Identify which cell holds the provided text, then report its (x, y) central coordinate. 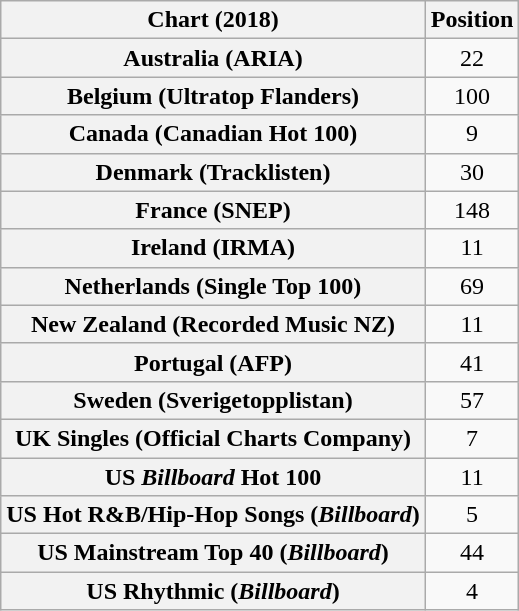
57 (472, 400)
New Zealand (Recorded Music NZ) (213, 324)
Denmark (Tracklisten) (213, 172)
US Billboard Hot 100 (213, 477)
US Hot R&B/Hip-Hop Songs (Billboard) (213, 515)
100 (472, 96)
Portugal (AFP) (213, 362)
France (SNEP) (213, 210)
4 (472, 591)
30 (472, 172)
44 (472, 553)
US Rhythmic (Billboard) (213, 591)
Canada (Canadian Hot 100) (213, 134)
Position (472, 20)
7 (472, 438)
US Mainstream Top 40 (Billboard) (213, 553)
148 (472, 210)
41 (472, 362)
Ireland (IRMA) (213, 248)
Belgium (Ultratop Flanders) (213, 96)
Chart (2018) (213, 20)
69 (472, 286)
5 (472, 515)
Netherlands (Single Top 100) (213, 286)
UK Singles (Official Charts Company) (213, 438)
Sweden (Sverigetopplistan) (213, 400)
22 (472, 58)
Australia (ARIA) (213, 58)
9 (472, 134)
